Extract the (x, y) coordinate from the center of the cell holding the provided text.  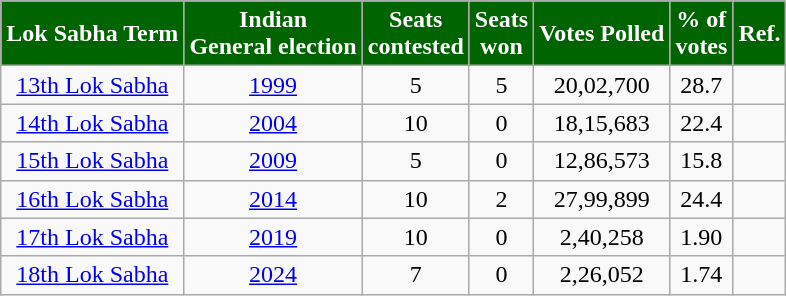
18,15,683 (602, 123)
15.8 (702, 161)
24.4 (702, 199)
1999 (273, 85)
7 (416, 275)
Votes Polled (602, 34)
2,26,052 (602, 275)
22.4 (702, 123)
2014 (273, 199)
2,40,258 (602, 237)
16th Lok Sabha (92, 199)
% of votes (702, 34)
Seatswon (501, 34)
2009 (273, 161)
1.90 (702, 237)
27,99,899 (602, 199)
15th Lok Sabha (92, 161)
2004 (273, 123)
18th Lok Sabha (92, 275)
Seatscontested (416, 34)
2019 (273, 237)
IndianGeneral election (273, 34)
14th Lok Sabha (92, 123)
Ref. (760, 34)
12,86,573 (602, 161)
20,02,700 (602, 85)
Lok Sabha Term (92, 34)
2 (501, 199)
2024 (273, 275)
13th Lok Sabha (92, 85)
17th Lok Sabha (92, 237)
28.7 (702, 85)
1.74 (702, 275)
